Determine the [x, y] coordinate at the center of the cell enclosing the given text.  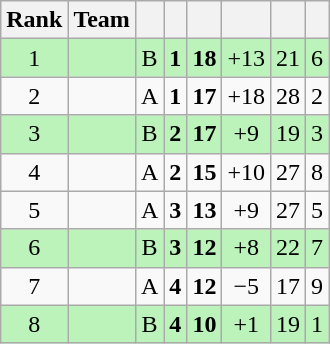
10 [204, 324]
15 [204, 172]
28 [288, 96]
13 [204, 210]
+10 [246, 172]
21 [288, 58]
−5 [246, 286]
+13 [246, 58]
18 [204, 58]
Rank [34, 20]
+1 [246, 324]
22 [288, 248]
+18 [246, 96]
9 [318, 286]
Team [102, 20]
+8 [246, 248]
